Return the (x, y) coordinate for the center point of the cell that contains the specified text.  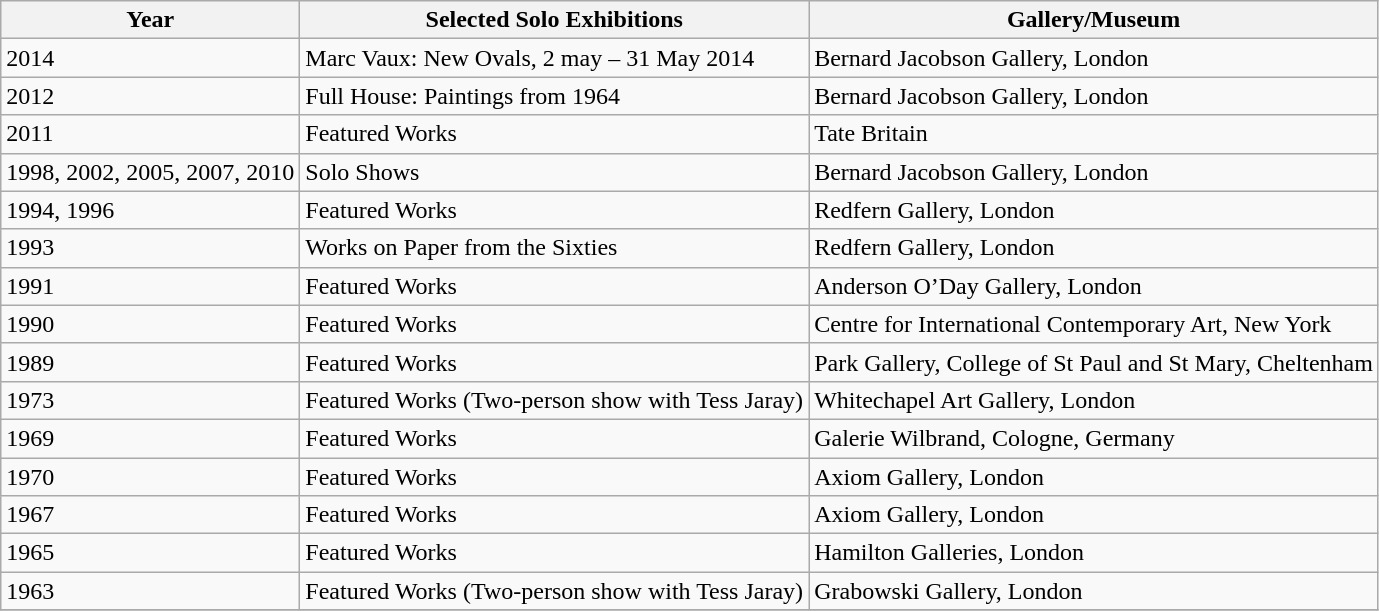
1963 (150, 591)
Hamilton Galleries, London (1094, 553)
Whitechapel Art Gallery, London (1094, 400)
1989 (150, 362)
1970 (150, 477)
Galerie Wilbrand, Cologne, Germany (1094, 438)
1991 (150, 286)
1969 (150, 438)
Tate Britain (1094, 134)
Anderson O’Day Gallery, London (1094, 286)
Park Gallery, College of St Paul and St Mary, Cheltenham (1094, 362)
Solo Shows (554, 172)
1990 (150, 324)
Year (150, 20)
1973 (150, 400)
1993 (150, 248)
1967 (150, 515)
2014 (150, 58)
Selected Solo Exhibitions (554, 20)
2012 (150, 96)
1965 (150, 553)
Grabowski Gallery, London (1094, 591)
Marc Vaux: New Ovals, 2 may – 31 May 2014 (554, 58)
Full House: Paintings from 1964 (554, 96)
Centre for International Contemporary Art, New York (1094, 324)
Gallery/Museum (1094, 20)
1998, 2002, 2005, 2007, 2010 (150, 172)
2011 (150, 134)
1994, 1996 (150, 210)
Works on Paper from the Sixties (554, 248)
